Identify which cell holds the provided text, then report its [X, Y] central coordinate. 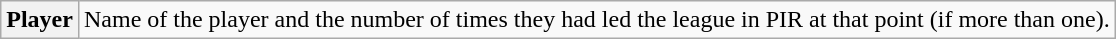
Player [40, 20]
Name of the player and the number of times they had led the league in PIR at that point (if more than one). [596, 20]
